Detect which cell encompasses the target text, then output its (X, Y) center coordinate. 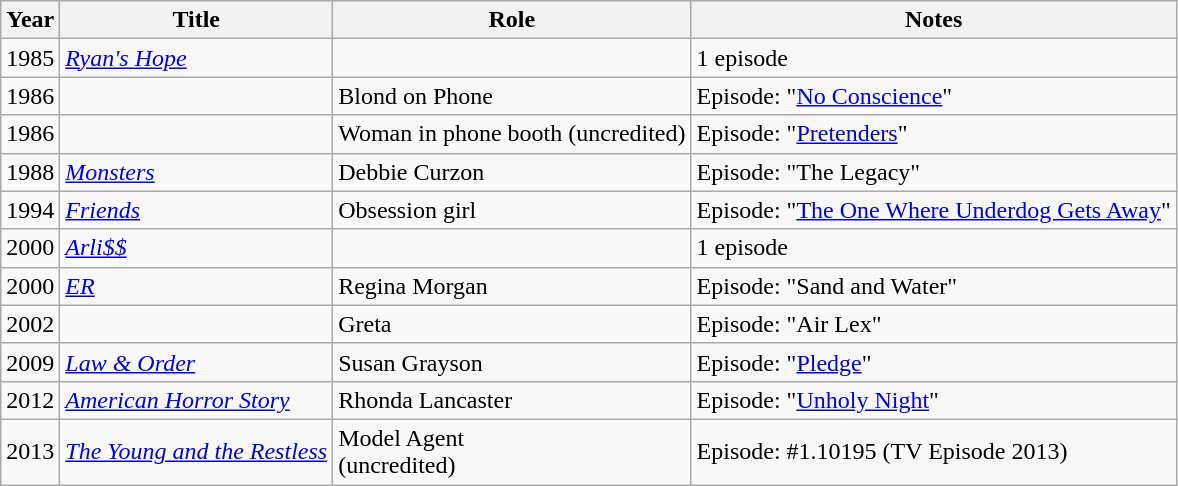
Law & Order (196, 362)
Blond on Phone (512, 96)
American Horror Story (196, 400)
Episode: "Unholy Night" (934, 400)
2002 (30, 324)
ER (196, 286)
Model Agent(uncredited) (512, 452)
2013 (30, 452)
1994 (30, 210)
Arli$$ (196, 248)
Episode: "The One Where Underdog Gets Away" (934, 210)
Debbie Curzon (512, 172)
Episode: "The Legacy" (934, 172)
The Young and the Restless (196, 452)
Title (196, 20)
1988 (30, 172)
Episode: "Pledge" (934, 362)
Greta (512, 324)
Episode: #1.10195 (TV Episode 2013) (934, 452)
Rhonda Lancaster (512, 400)
Episode: "Air Lex" (934, 324)
Ryan's Hope (196, 58)
Woman in phone booth (uncredited) (512, 134)
Episode: "No Conscience" (934, 96)
Regina Morgan (512, 286)
Episode: "Pretenders" (934, 134)
Role (512, 20)
Susan Grayson (512, 362)
Monsters (196, 172)
2009 (30, 362)
2012 (30, 400)
Year (30, 20)
1985 (30, 58)
Episode: "Sand and Water" (934, 286)
Friends (196, 210)
Obsession girl (512, 210)
Notes (934, 20)
